Identify which cell holds the provided text, then report its [x, y] central coordinate. 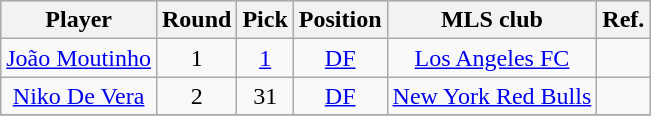
2 [196, 96]
Los Angeles FC [492, 58]
Ref. [624, 20]
Round [196, 20]
New York Red Bulls [492, 96]
Position [340, 20]
Player [79, 20]
MLS club [492, 20]
João Moutinho [79, 58]
31 [265, 96]
Pick [265, 20]
Niko De Vera [79, 96]
